Extract the (X, Y) coordinate from the center of the cell holding the provided text.  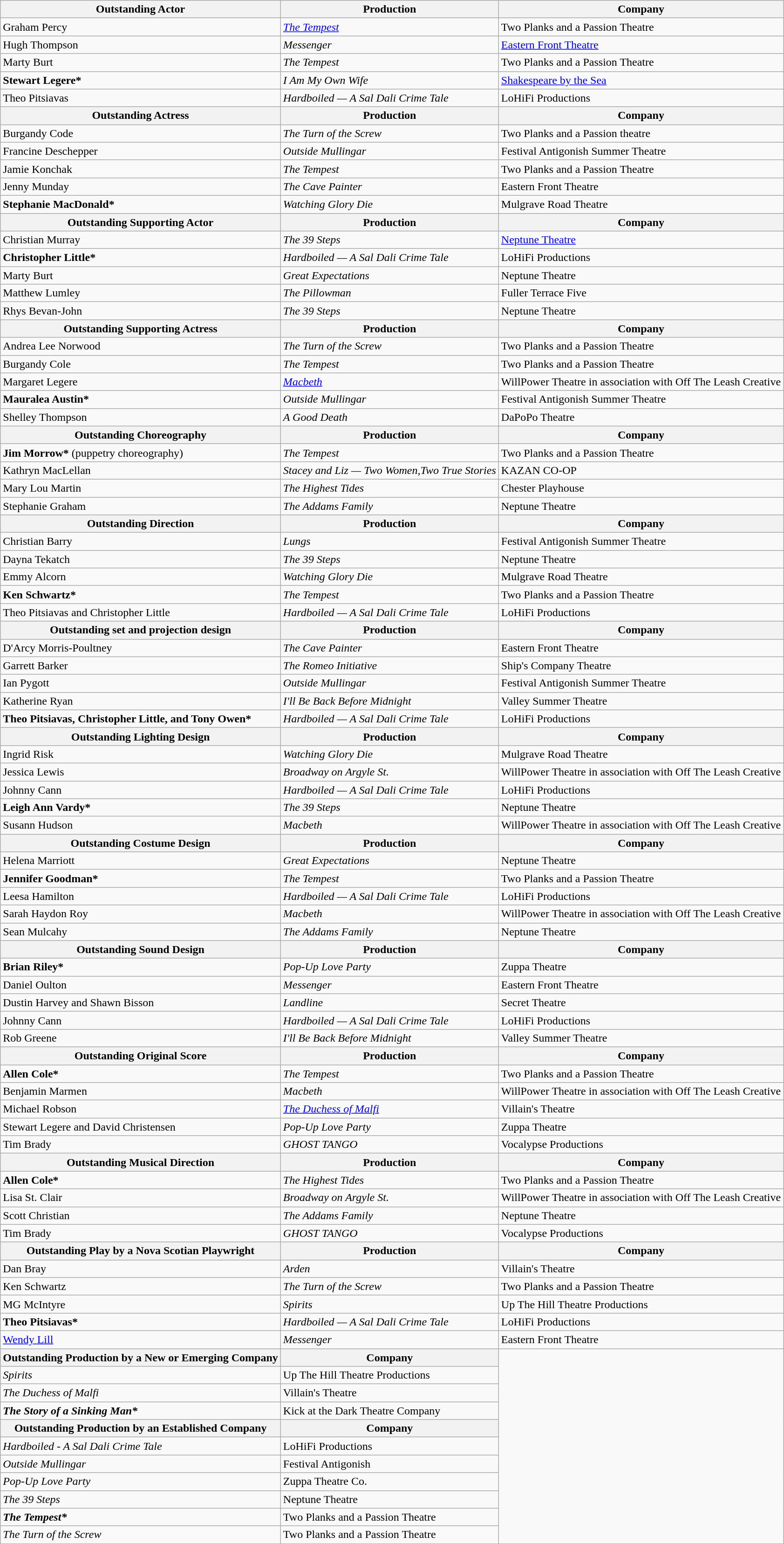
Christian Murray (141, 240)
Arden (389, 1269)
Jennifer Goodman* (141, 878)
Outstanding set and projection design (141, 630)
Zuppa Theatre Co. (389, 1482)
Outstanding Choreography (141, 435)
Dustin Harvey and Shawn Bisson (141, 1002)
Ship's Company Theatre (641, 666)
Outstanding Original Score (141, 1056)
Leesa Hamilton (141, 896)
The Story of a Sinking Man* (141, 1411)
Helena Marriott (141, 861)
Ian Pygott (141, 683)
Outstanding Supporting Actor (141, 222)
Dan Bray (141, 1269)
Outstanding Direction (141, 524)
Katherine Ryan (141, 701)
Stewart Legere and David Christensen (141, 1127)
Ken Schwartz* (141, 595)
D'Arcy Morris-Poultney (141, 648)
Jessica Lewis (141, 772)
Hardboiled - A Sal Dali Crime Tale (141, 1446)
Hugh Thompson (141, 45)
Ken Schwartz (141, 1286)
Stacey and Liz — Two Women,Two True Stories (389, 470)
Graham Percy (141, 27)
Mauralea Austin* (141, 399)
Dayna Tekatch (141, 559)
Rob Greene (141, 1038)
Shelley Thompson (141, 417)
Daniel Oulton (141, 985)
Lisa St. Clair (141, 1198)
Two Planks and a Passion theatre (641, 133)
Jamie Konchak (141, 169)
Matthew Lumley (141, 293)
Andrea Lee Norwood (141, 346)
Landline (389, 1002)
MG McIntyre (141, 1304)
Outstanding Actor (141, 9)
Leigh Ann Vardy* (141, 808)
Stewart Legere* (141, 80)
Theo Pitsiavas and Christopher Little (141, 612)
Outstanding Lighting Design (141, 736)
Theo Pitsiavas* (141, 1322)
Burgandy Code (141, 133)
Outstanding Sound Design (141, 949)
Theo Pitsiavas, Christopher Little, and Tony Owen* (141, 719)
Wendy Lill (141, 1339)
Theo Pitsiavas (141, 98)
The Romeo Initiative (389, 666)
Kick at the Dark Theatre Company (389, 1411)
Fuller Terrace Five (641, 293)
I Am My Own Wife (389, 80)
Outstanding Supporting Actress (141, 329)
Brian Riley* (141, 967)
Christian Barry (141, 542)
Emmy Alcorn (141, 577)
Outstanding Production by a New or Emerging Company (141, 1358)
Outstanding Actress (141, 116)
Margaret Legere (141, 382)
Secret Theatre (641, 1002)
Rhys Bevan-John (141, 311)
Festival Antigonish (389, 1464)
Mary Lou Martin (141, 488)
DaPoPo Theatre (641, 417)
Outstanding Musical Direction (141, 1162)
Scott Christian (141, 1215)
A Good Death (389, 417)
Lungs (389, 542)
Francine Deschepper (141, 151)
Sean Mulcahy (141, 932)
Benjamin Marmen (141, 1091)
Stephanie MacDonald* (141, 204)
Outstanding Production by an Established Company (141, 1428)
KAZAN CO-OP (641, 470)
Stephanie Graham (141, 506)
Christopher Little* (141, 258)
Chester Playhouse (641, 488)
Outstanding Costume Design (141, 843)
Sarah Haydon Roy (141, 914)
Michael Robson (141, 1109)
The Tempest* (141, 1517)
Outstanding Play by a Nova Scotian Playwright (141, 1251)
Kathryn MacLellan (141, 470)
Ingrid Risk (141, 754)
Jenny Munday (141, 186)
The Pillowman (389, 293)
Susann Hudson (141, 825)
Garrett Barker (141, 666)
Shakespeare by the Sea (641, 80)
Jim Morrow* (puppetry choreography) (141, 453)
Burgandy Cole (141, 364)
